Extract the [X, Y] coordinate from the center of the cell holding the provided text.  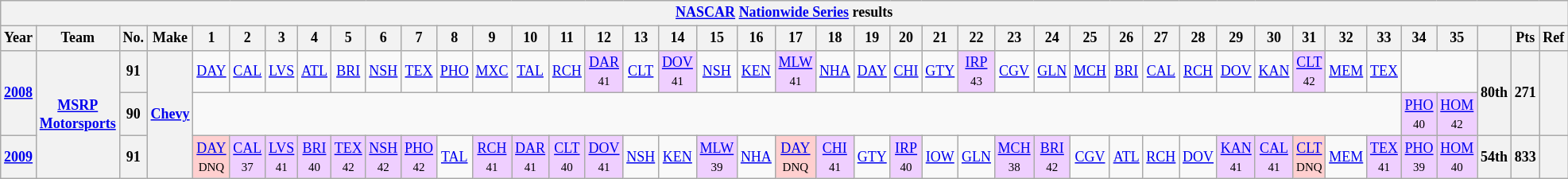
Chevy [170, 115]
15 [717, 38]
23 [1014, 38]
31 [1310, 38]
Pts [1525, 38]
TEX42 [348, 157]
PHO39 [1419, 157]
30 [1274, 38]
NSH42 [383, 157]
CAL37 [248, 157]
90 [134, 115]
CLT [641, 72]
NASCAR Nationwide Series results [784, 13]
MLW39 [717, 157]
Ref [1554, 38]
PHO40 [1419, 115]
IOW [940, 157]
20 [906, 38]
54th [1494, 157]
21 [940, 38]
MLW41 [795, 72]
3 [281, 38]
Team [78, 38]
11 [567, 38]
MCH [1090, 72]
28 [1198, 38]
10 [531, 38]
KAN [1274, 72]
MCH38 [1014, 157]
Make [170, 38]
CLTDNQ [1310, 157]
RCH41 [492, 157]
22 [977, 38]
CAL41 [1274, 157]
17 [795, 38]
HOM40 [1458, 157]
24 [1052, 38]
CHI41 [835, 157]
14 [678, 38]
9 [492, 38]
CHI [906, 72]
2008 [19, 92]
KAN41 [1236, 157]
BRI40 [315, 157]
29 [1236, 38]
26 [1126, 38]
IRP40 [906, 157]
6 [383, 38]
18 [835, 38]
HOM42 [1458, 115]
CLT40 [567, 157]
5 [348, 38]
27 [1161, 38]
No. [134, 38]
7 [420, 38]
25 [1090, 38]
13 [641, 38]
8 [455, 38]
80th [1494, 92]
CLT42 [1310, 72]
MSRP Motorsports [78, 115]
2 [248, 38]
34 [1419, 38]
Year [19, 38]
19 [872, 38]
BRI42 [1052, 157]
TEX41 [1384, 157]
PHO42 [420, 157]
1 [211, 38]
32 [1346, 38]
35 [1458, 38]
LVS [281, 72]
33 [1384, 38]
4 [315, 38]
LVS41 [281, 157]
271 [1525, 92]
16 [757, 38]
MXC [492, 72]
PHO [455, 72]
2009 [19, 157]
IRP43 [977, 72]
833 [1525, 157]
12 [604, 38]
